Find where the given text appears and provide that cell's center as (X, Y) coordinate. 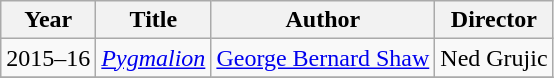
Author (323, 20)
Title (154, 20)
Director (494, 20)
Ned Grujic (494, 58)
2015–16 (48, 58)
Pygmalion (154, 58)
George Bernard Shaw (323, 58)
Year (48, 20)
